Determine the [x, y] coordinate at the center of the cell enclosing the given text.  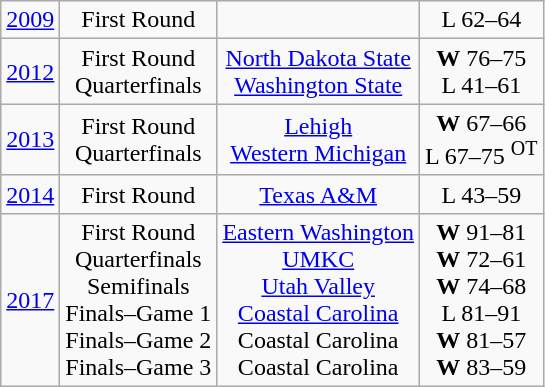
Eastern WashingtonUMKCUtah ValleyCoastal CarolinaCoastal CarolinaCoastal Carolina [318, 300]
2014 [30, 194]
Texas A&M [318, 194]
First RoundQuarterfinalsSemifinalsFinals–Game 1Finals–Game 2Finals–Game 3 [138, 300]
W 91–81W 72–61W 74–68L 81–91W 81–57W 83–59 [482, 300]
LehighWestern Michigan [318, 140]
North Dakota StateWashington State [318, 72]
2013 [30, 140]
2012 [30, 72]
W 76–75L 41–61 [482, 72]
L 62–64 [482, 20]
2009 [30, 20]
W 67–66L 67–75 OT [482, 140]
L 43–59 [482, 194]
2017 [30, 300]
